Scan for the cell matching the given text and deliver its (x, y) coordinate at center. 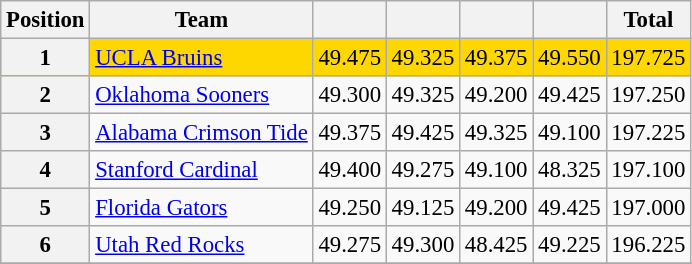
1 (46, 58)
49.225 (570, 245)
197.000 (648, 208)
48.425 (496, 245)
49.475 (350, 58)
Position (46, 20)
197.100 (648, 170)
196.225 (648, 245)
197.725 (648, 58)
Stanford Cardinal (202, 170)
49.125 (422, 208)
49.400 (350, 170)
5 (46, 208)
3 (46, 133)
49.550 (570, 58)
Team (202, 20)
2 (46, 95)
197.250 (648, 95)
48.325 (570, 170)
Oklahoma Sooners (202, 95)
Alabama Crimson Tide (202, 133)
UCLA Bruins (202, 58)
197.225 (648, 133)
6 (46, 245)
Utah Red Rocks (202, 245)
4 (46, 170)
Total (648, 20)
Florida Gators (202, 208)
49.250 (350, 208)
